Detect which cell encompasses the target text, then output its (x, y) center coordinate. 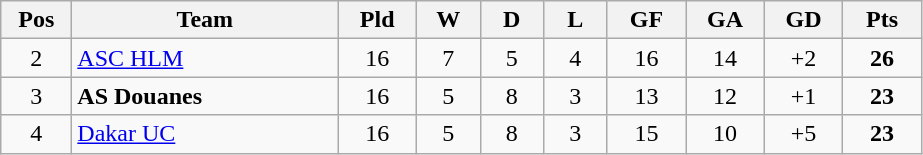
12 (726, 96)
26 (882, 58)
D (512, 20)
L (576, 20)
GA (726, 20)
GF (646, 20)
AS Douanes (205, 96)
W (448, 20)
10 (726, 134)
Team (205, 20)
Pos (36, 20)
Dakar UC (205, 134)
Pld (378, 20)
ASC HLM (205, 58)
2 (36, 58)
+5 (804, 134)
GD (804, 20)
+1 (804, 96)
15 (646, 134)
Pts (882, 20)
7 (448, 58)
+2 (804, 58)
14 (726, 58)
13 (646, 96)
